Scan for the cell matching the given text and deliver its [x, y] coordinate at center. 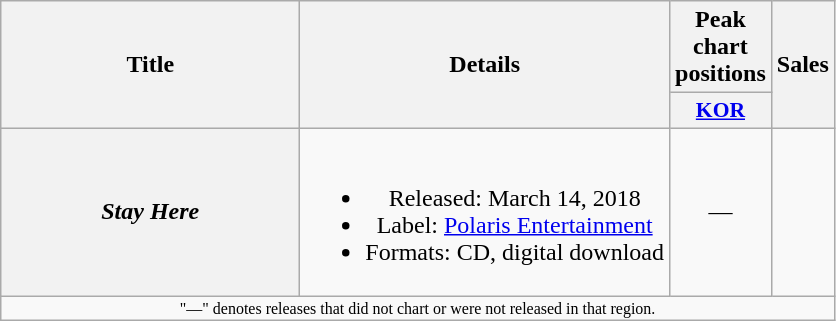
Stay Here [150, 212]
Sales [802, 65]
Title [150, 65]
"—" denotes releases that did not chart or were not released in that region. [418, 308]
Released: March 14, 2018Label: Polaris EntertainmentFormats: CD, digital download [485, 212]
Peak chart positions [721, 47]
KOR [721, 111]
Details [485, 65]
— [721, 212]
